Output the (x, y) coordinate of the center of the cell containing the given text.  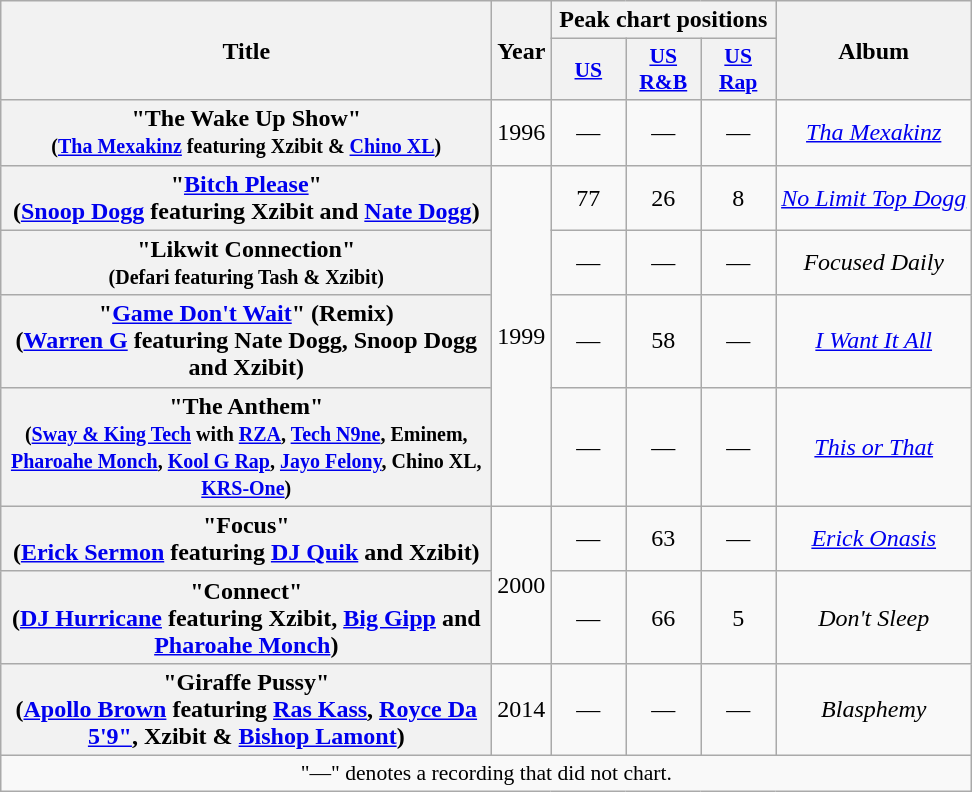
"Connect"(DJ Hurricane featuring Xzibit, Big Gipp and Pharoahe Monch) (246, 617)
Focused Daily (874, 262)
Title (246, 50)
8 (738, 198)
Don't Sleep (874, 617)
USRap (738, 70)
"The Wake Up Show"(Tha Mexakinz featuring Xzibit & Chino XL) (246, 132)
"Giraffe Pussy"(Apollo Brown featuring Ras Kass, Royce Da 5'9", Xzibit & Bishop Lamont) (246, 709)
58 (664, 341)
"The Anthem"(Sway & King Tech with RZA, Tech N9ne, Eminem, Pharoahe Monch, Kool G Rap, Jayo Felony, Chino XL, KRS-One) (246, 446)
"Game Don't Wait" (Remix)(Warren G featuring Nate Dogg, Snoop Dogg and Xzibit) (246, 341)
Erick Onasis (874, 538)
2014 (522, 709)
USR&B (664, 70)
US (588, 70)
66 (664, 617)
1999 (522, 336)
I Want It All (874, 341)
No Limit Top Dogg (874, 198)
"Focus"(Erick Sermon featuring DJ Quik and Xzibit) (246, 538)
Peak chart positions (664, 20)
"—" denotes a recording that did not chart. (486, 773)
26 (664, 198)
63 (664, 538)
2000 (522, 584)
Year (522, 50)
"Bitch Please"(Snoop Dogg featuring Xzibit and Nate Dogg) (246, 198)
Album (874, 50)
1996 (522, 132)
5 (738, 617)
This or That (874, 446)
Tha Mexakinz (874, 132)
Blasphemy (874, 709)
77 (588, 198)
"Likwit Connection"(Defari featuring Tash & Xzibit) (246, 262)
